Output the [X, Y] coordinate of the center of the cell containing the given text.  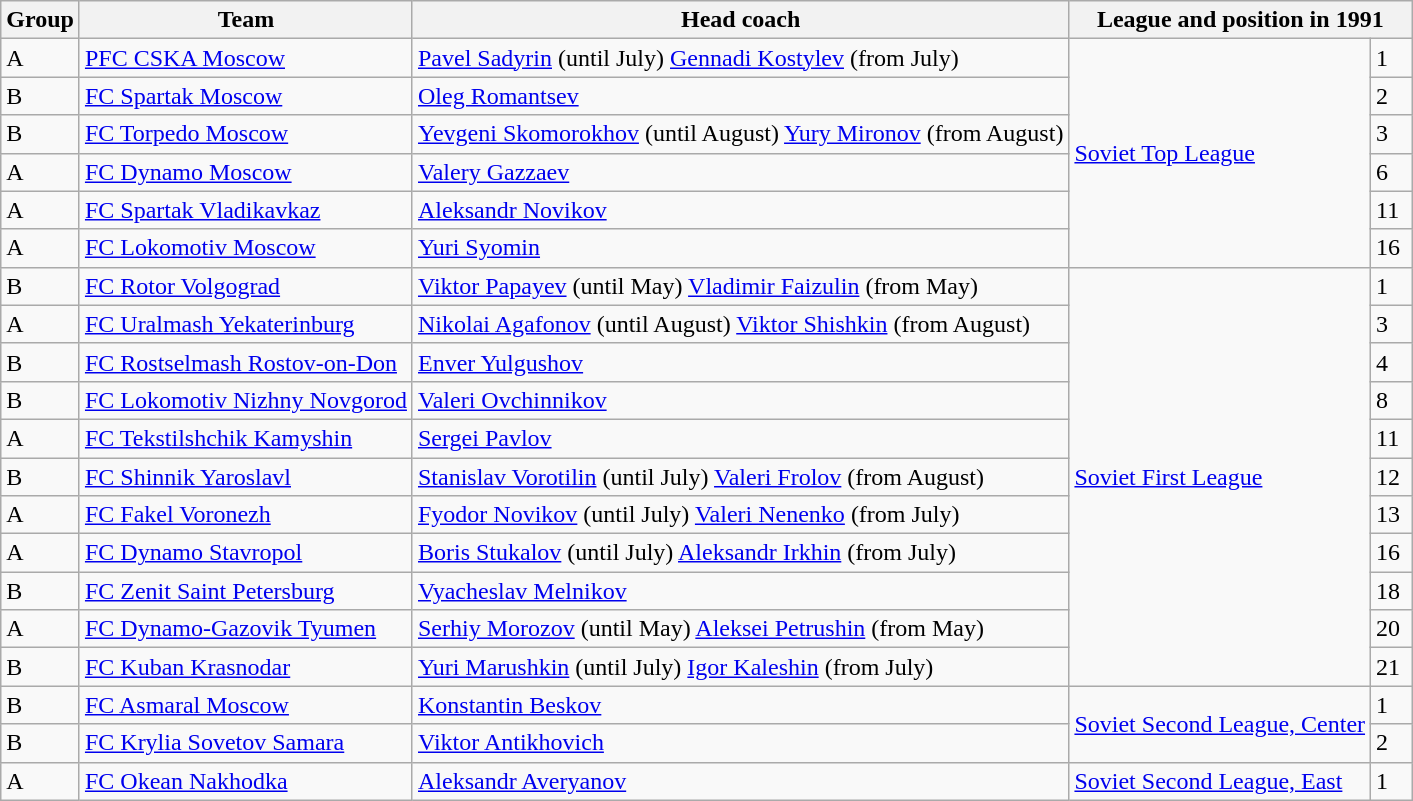
Serhiy Morozov (until May) Aleksei Petrushin (from May) [740, 629]
Konstantin Beskov [740, 705]
Valeri Ovchinnikov [740, 400]
FC Dynamo-Gazovik Tyumen [246, 629]
PFC CSKA Moscow [246, 58]
Viktor Antikhovich [740, 743]
FC Rotor Volgograd [246, 286]
FC Kuban Krasnodar [246, 667]
21 [1392, 667]
Enver Yulgushov [740, 362]
18 [1392, 591]
Boris Stukalov (until July) Aleksandr Irkhin (from July) [740, 553]
Yevgeni Skomorokhov (until August) Yury Mironov (from August) [740, 134]
Yuri Marushkin (until July) Igor Kaleshin (from July) [740, 667]
Vyacheslav Melnikov [740, 591]
Pavel Sadyrin (until July) Gennadi Kostylev (from July) [740, 58]
Oleg Romantsev [740, 96]
Viktor Papayev (until May) Vladimir Faizulin (from May) [740, 286]
Soviet Second League, Center [1220, 724]
FC Lokomotiv Nizhny Novgorod [246, 400]
Group [40, 20]
FC Dynamo Moscow [246, 172]
Sergei Pavlov [740, 438]
Nikolai Agafonov (until August) Viktor Shishkin (from August) [740, 324]
Valery Gazzaev [740, 172]
FC Torpedo Moscow [246, 134]
Stanislav Vorotilin (until July) Valeri Frolov (from August) [740, 477]
6 [1392, 172]
Soviet Second League, East [1220, 781]
FC Krylia Sovetov Samara [246, 743]
FC Lokomotiv Moscow [246, 248]
Team [246, 20]
Soviet First League [1220, 476]
FC Shinnik Yaroslavl [246, 477]
4 [1392, 362]
FC Okean Nakhodka [246, 781]
FC Dynamo Stavropol [246, 553]
League and position in 1991 [1240, 20]
12 [1392, 477]
20 [1392, 629]
FC Uralmash Yekaterinburg [246, 324]
FC Zenit Saint Petersburg [246, 591]
Soviet Top League [1220, 153]
Yuri Syomin [740, 248]
13 [1392, 515]
Head coach [740, 20]
FC Rostselmash Rostov-on-Don [246, 362]
Fyodor Novikov (until July) Valeri Nenenko (from July) [740, 515]
8 [1392, 400]
FC Tekstilshchik Kamyshin [246, 438]
FC Spartak Vladikavkaz [246, 210]
Aleksandr Novikov [740, 210]
FC Spartak Moscow [246, 96]
Aleksandr Averyanov [740, 781]
FC Fakel Voronezh [246, 515]
FC Asmaral Moscow [246, 705]
